Determine the (X, Y) coordinate at the center of the cell enclosing the given text.  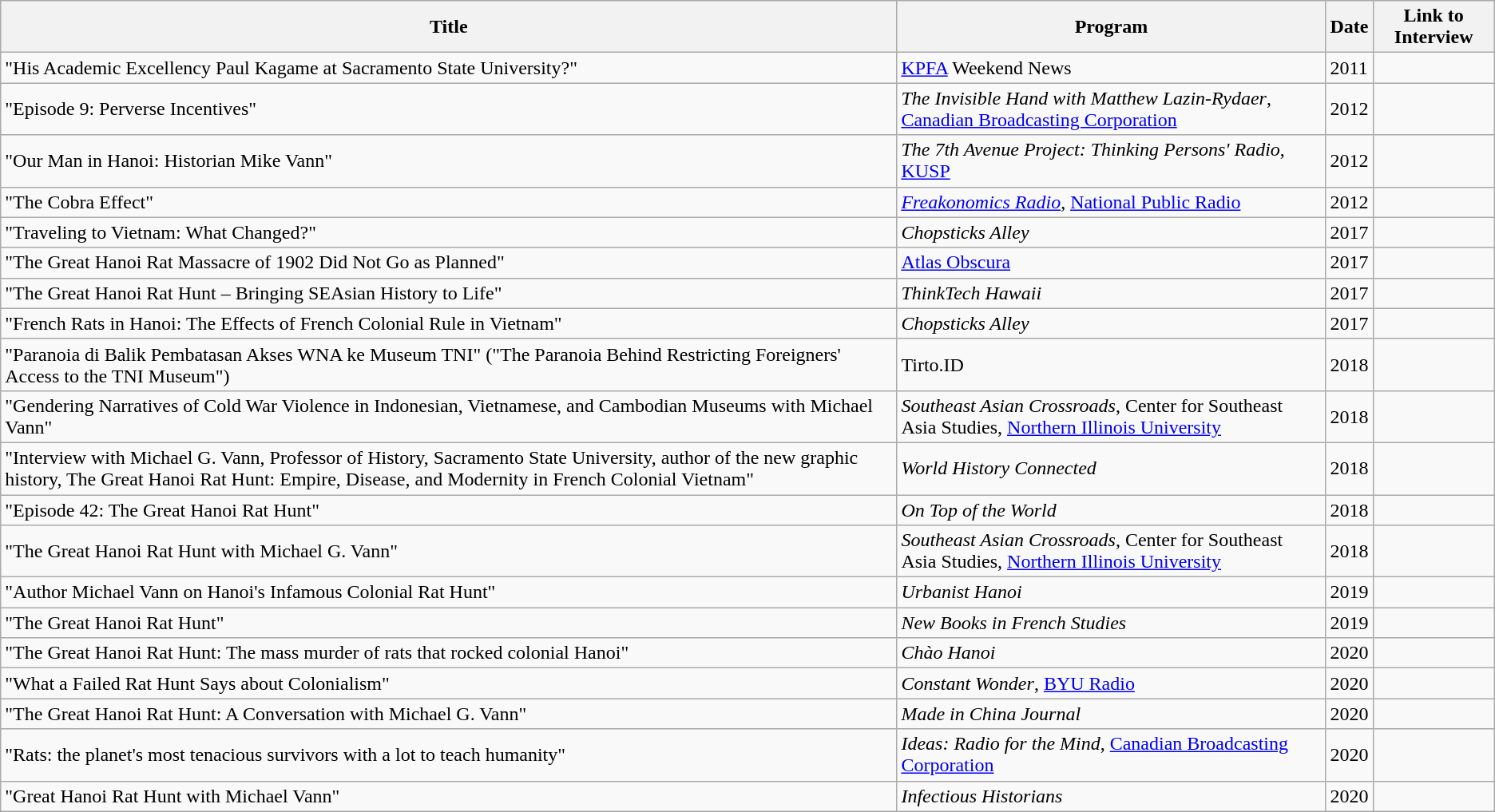
Infectious Historians (1112, 796)
Made in China Journal (1112, 714)
World History Connected (1112, 468)
Constant Wonder, BYU Radio (1112, 683)
"Paranoia di Balik Pembatasan Akses WNA ke Museum TNI" ("The Paranoia Behind Restricting Foreigners' Access to the TNI Museum") (449, 364)
"Great Hanoi Rat Hunt with Michael Vann" (449, 796)
"French Rats in Hanoi: The Effects of French Colonial Rule in Vietnam" (449, 323)
"Author Michael Vann on Hanoi's Infamous Colonial Rat Hunt" (449, 592)
Date (1350, 27)
Link to Interview (1434, 27)
Urbanist Hanoi (1112, 592)
"Rats: the planet's most tenacious survivors with a lot to teach humanity" (449, 755)
The Invisible Hand with Matthew Lazin-Rydaer, Canadian Broadcasting Corporation (1112, 109)
On Top of the World (1112, 510)
Tirto.ID (1112, 364)
"The Great Hanoi Rat Hunt – Bringing SEAsian History to Life" (449, 293)
Title (449, 27)
Atlas Obscura (1112, 263)
"Episode 42: The Great Hanoi Rat Hunt" (449, 510)
"The Great Hanoi Rat Hunt: A Conversation with Michael G. Vann" (449, 714)
Chào Hanoi (1112, 653)
"Episode 9: Perverse Incentives" (449, 109)
New Books in French Studies (1112, 623)
Program (1112, 27)
"What a Failed Rat Hunt Says about Colonialism" (449, 683)
"The Great Hanoi Rat Hunt: The mass murder of rats that rocked colonial Hanoi" (449, 653)
"Traveling to Vietnam: What Changed?" (449, 232)
The 7th Avenue Project: Thinking Persons' Radio, KUSP (1112, 161)
ThinkTech Hawaii (1112, 293)
KPFA Weekend News (1112, 68)
"The Cobra Effect" (449, 202)
"Our Man in Hanoi: Historian Mike Vann" (449, 161)
"The Great Hanoi Rat Massacre of 1902 Did Not Go as Planned" (449, 263)
2011 (1350, 68)
Freakonomics Radio, National Public Radio (1112, 202)
"The Great Hanoi Rat Hunt with Michael G. Vann" (449, 551)
"The Great Hanoi Rat Hunt" (449, 623)
"His Academic Excellency Paul Kagame at Sacramento State University?" (449, 68)
Ideas: Radio for the Mind, Canadian Broadcasting Corporation (1112, 755)
"Gendering Narratives of Cold War Violence in Indonesian, Vietnamese, and Cambodian Museums with Michael Vann" (449, 417)
